Return the (X, Y) coordinate for the center point of the cell that contains the specified text.  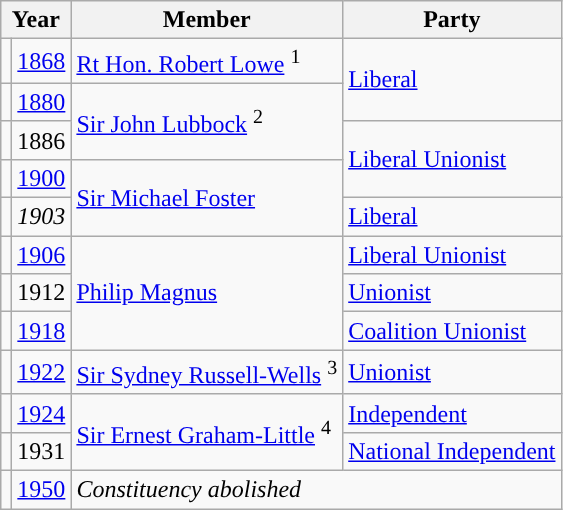
Member (207, 20)
1900 (42, 178)
Year (36, 20)
1886 (42, 140)
National Independent (452, 451)
Party (452, 20)
1880 (42, 102)
Sir John Lubbock 2 (207, 121)
Rt Hon. Robert Lowe 1 (207, 62)
Sir Ernest Graham-Little 4 (207, 432)
1924 (42, 413)
Coalition Unionist (452, 331)
Philip Magnus (207, 293)
Sir Michael Foster (207, 197)
1903 (42, 217)
1868 (42, 62)
1918 (42, 331)
Sir Sydney Russell-Wells 3 (207, 372)
1931 (42, 451)
1950 (42, 489)
1906 (42, 255)
1922 (42, 372)
1912 (42, 293)
Constituency abolished (316, 489)
Independent (452, 413)
